Provide the (X, Y) coordinate of the cell's center where the given text is located.  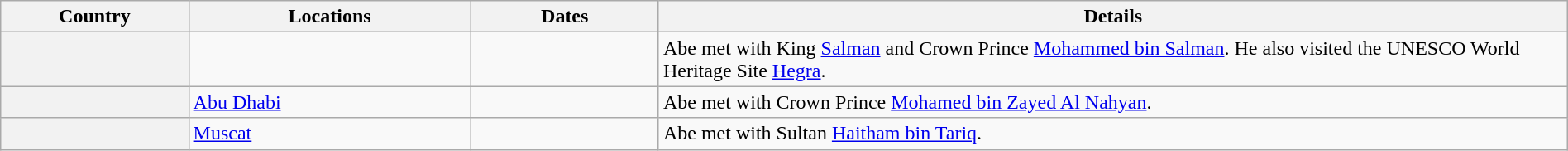
Details (1113, 17)
Abu Dhabi (329, 102)
Abe met with Sultan Haitham bin Tariq. (1113, 134)
Locations (329, 17)
Dates (564, 17)
Muscat (329, 134)
Abe met with King Salman and Crown Prince Mohammed bin Salman. He also visited the UNESCO World Heritage Site Hegra. (1113, 60)
Abe met with Crown Prince Mohamed bin Zayed Al Nahyan. (1113, 102)
Country (94, 17)
